From the cell containing the given text, extract its center point as [x, y] coordinate. 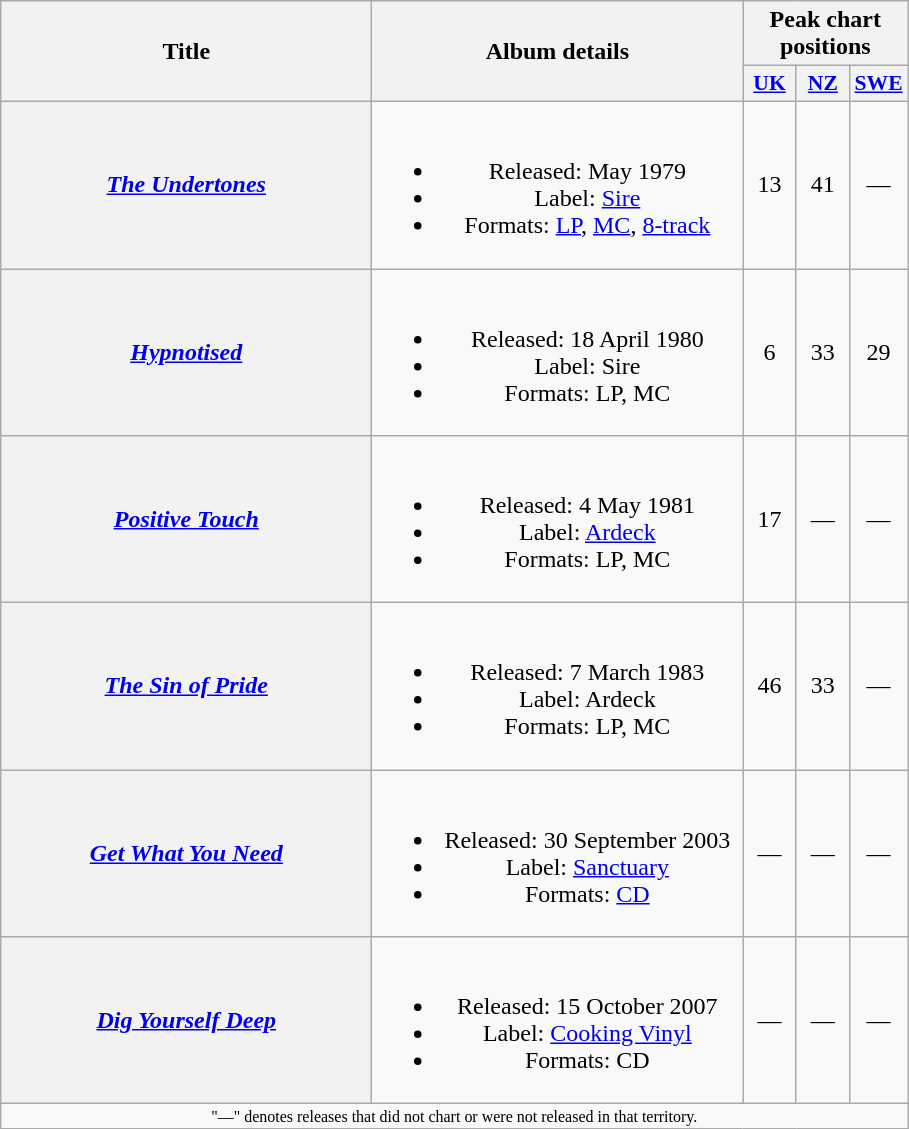
6 [770, 352]
Released: 7 March 1983Label: ArdeckFormats: LP, MC [558, 686]
UK [770, 84]
Title [186, 52]
The Sin of Pride [186, 686]
Released: 18 April 1980Label: SireFormats: LP, MC [558, 352]
Album details [558, 52]
NZ [822, 84]
Released: 30 September 2003Label: SanctuaryFormats: CD [558, 854]
The Undertones [186, 184]
Dig Yourself Deep [186, 1020]
Released: 15 October 2007Label: Cooking VinylFormats: CD [558, 1020]
Hypnotised [186, 352]
"—" denotes releases that did not chart or were not released in that territory. [454, 1116]
SWE [879, 84]
Get What You Need [186, 854]
Released: May 1979Label: SireFormats: LP, MC, 8-track [558, 184]
Released: 4 May 1981Label: ArdeckFormats: LP, MC [558, 520]
29 [879, 352]
13 [770, 184]
46 [770, 686]
Peak chart positions [826, 34]
41 [822, 184]
17 [770, 520]
Positive Touch [186, 520]
